Search for the cell housing the specified text and yield its [x, y] center coordinate. 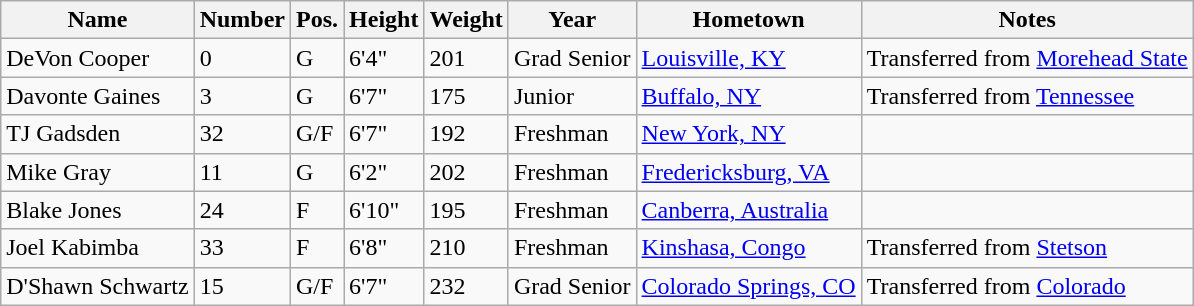
Notes [1027, 20]
Fredericksburg, VA [748, 172]
Year [572, 20]
Colorado Springs, CO [748, 286]
Weight [466, 20]
Transferred from Stetson [1027, 248]
201 [466, 58]
TJ Gadsden [98, 134]
Buffalo, NY [748, 96]
3 [242, 96]
202 [466, 172]
6'2" [384, 172]
D'Shawn Schwartz [98, 286]
Davonte Gaines [98, 96]
11 [242, 172]
Joel Kabimba [98, 248]
Pos. [318, 20]
195 [466, 210]
Transferred from Tennessee [1027, 96]
210 [466, 248]
New York, NY [748, 134]
Canberra, Australia [748, 210]
6'8" [384, 248]
Junior [572, 96]
6'10" [384, 210]
175 [466, 96]
0 [242, 58]
Louisville, KY [748, 58]
33 [242, 248]
6'4" [384, 58]
Height [384, 20]
Mike Gray [98, 172]
Hometown [748, 20]
DeVon Cooper [98, 58]
192 [466, 134]
32 [242, 134]
Transferred from Morehead State [1027, 58]
Number [242, 20]
Kinshasa, Congo [748, 248]
Transferred from Colorado [1027, 286]
Blake Jones [98, 210]
15 [242, 286]
24 [242, 210]
232 [466, 286]
Name [98, 20]
